From the cell containing the given text, extract its center point as [x, y] coordinate. 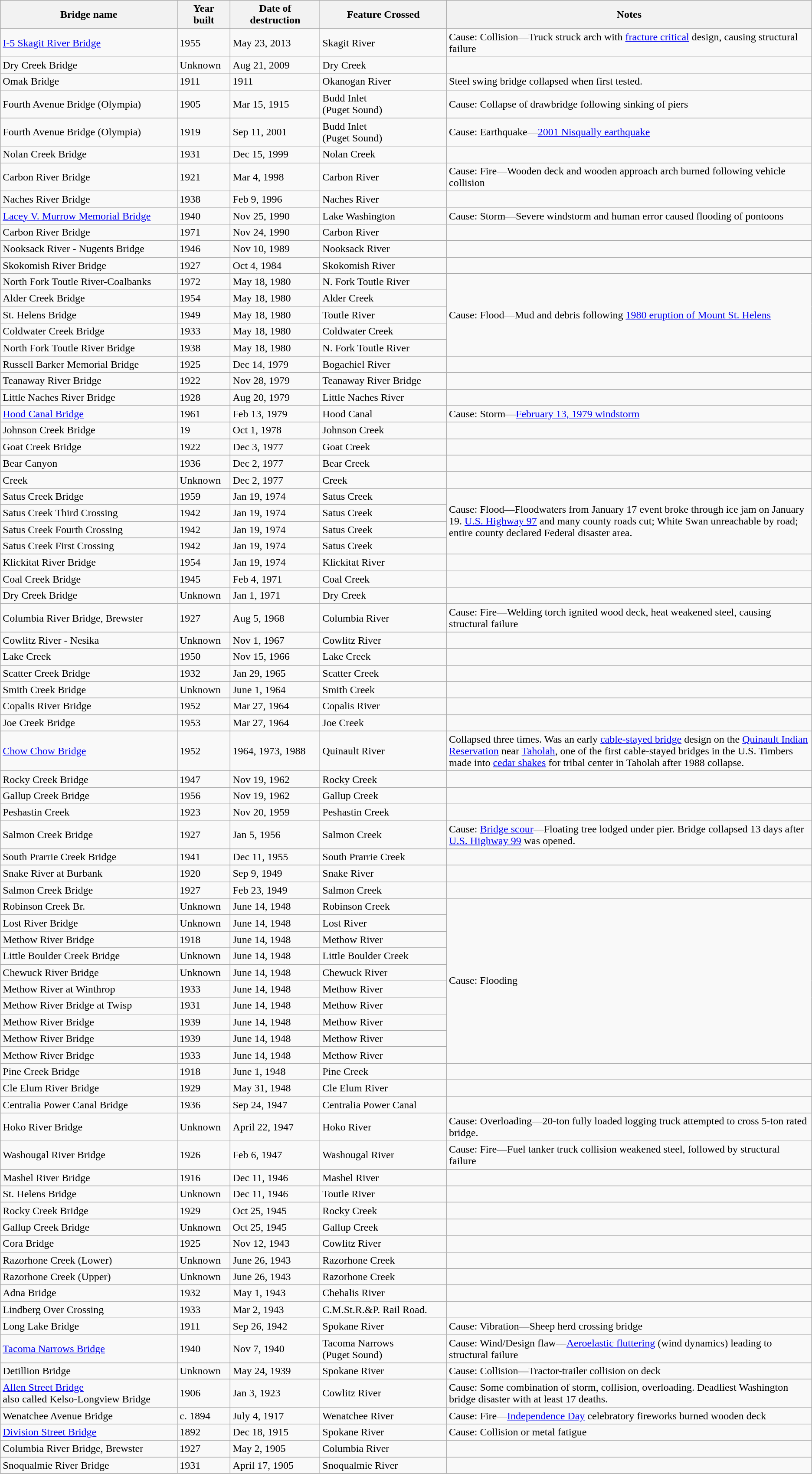
Satus Creek Fourth Crossing [89, 530]
Steel swing bridge collapsed when first tested. [629, 82]
Centralia Power Canal [383, 1105]
1928 [204, 397]
Jan 29, 1965 [275, 673]
Methow River at Winthrop [89, 989]
Cause: Fire—Wooden deck and wooden approach arch burned following vehicle collision [629, 177]
Dec 15, 1999 [275, 154]
Cle Elum River [383, 1088]
Mar 4, 1998 [275, 177]
1946 [204, 249]
Naches River Bridge [89, 199]
Little Naches River Bridge [89, 397]
May 23, 2013 [275, 43]
Chehalis River [383, 1293]
Nov 1, 1967 [275, 640]
Pine Creek [383, 1071]
June 1, 1964 [275, 690]
May 2, 1905 [275, 1449]
Nolan Creek [383, 154]
Smith Creek [383, 690]
Cause: Flood—Mud and debris following 1980 eruption of Mount St. Helens [629, 315]
Division Street Bridge [89, 1432]
Dec 11, 1955 [275, 857]
Naches River [383, 199]
c. 1894 [204, 1415]
Dec 18, 1915 [275, 1432]
Alder Creek Bridge [89, 298]
Scatter Creek Bridge [89, 673]
Bogachiel River [383, 364]
Cause: Collision or metal fatigue [629, 1432]
Washougal River [383, 1156]
Lake Washington [383, 216]
Robinson Creek Br. [89, 907]
1926 [204, 1156]
Nov 28, 1979 [275, 381]
1972 [204, 282]
Cause: Storm—February 13, 1979 windstorm [629, 414]
1923 [204, 812]
1956 [204, 796]
June 1, 1948 [275, 1071]
Goat Creek Bridge [89, 447]
North Fork Toutle River-Coalbanks [89, 282]
Coldwater Creek [383, 331]
Dec 14, 1979 [275, 364]
Cause: Fire—Fuel tanker truck collision weakened steel, followed by structural failure [629, 1156]
1950 [204, 657]
Satus Creek Third Crossing [89, 513]
1905 [204, 104]
Sep 11, 2001 [275, 132]
North Fork Toutle River Bridge [89, 348]
Quinault River [383, 751]
Alder Creek [383, 298]
Cause: Earthquake—2001 Nisqually earthquake [629, 132]
Cause: Storm—Severe windstorm and human error caused flooding of pontoons [629, 216]
1919 [204, 132]
1959 [204, 496]
Cause: Collapse of drawbridge following sinking of piers [629, 104]
Skokomish River Bridge [89, 265]
Allen Street Bridgealso called Kelso-Longview Bridge [89, 1393]
Skagit River [383, 43]
Dec 3, 1977 [275, 447]
Russell Barker Memorial Bridge [89, 364]
Nov 15, 1966 [275, 657]
Mashel River [383, 1178]
Detillion Bridge [89, 1371]
Sep 26, 1942 [275, 1326]
Satus Creek Bridge [89, 496]
April 22, 1947 [275, 1127]
Sep 24, 1947 [275, 1105]
Chow Chow Bridge [89, 751]
Mashel River Bridge [89, 1178]
1945 [204, 579]
Feb 23, 1949 [275, 890]
Razorhone Creek (Lower) [89, 1260]
Cle Elum River Bridge [89, 1088]
1920 [204, 874]
1921 [204, 177]
Bridge name [89, 15]
1953 [204, 723]
Coal Creek Bridge [89, 579]
Cause: Collision—Tractor-trailer collision on deck [629, 1371]
1906 [204, 1393]
April 17, 1905 [275, 1465]
Feb 4, 1971 [275, 579]
Cause: Flooding [629, 981]
Nov 20, 1959 [275, 812]
Scatter Creek [383, 673]
Copalis River [383, 706]
Robinson Creek [383, 907]
Snoqualmie River Bridge [89, 1465]
Jan 1, 1971 [275, 596]
Hoko River Bridge [89, 1127]
Chewuck River Bridge [89, 973]
Cora Bridge [89, 1244]
19 [204, 430]
Jan 5, 1956 [275, 835]
May 1, 1943 [275, 1293]
Cowlitz River - Nesika [89, 640]
Goat Creek [383, 447]
Nov 12, 1943 [275, 1244]
Okanogan River [383, 82]
Lacey V. Murrow Memorial Bridge [89, 216]
Feb 13, 1979 [275, 414]
Nooksack River [383, 249]
Pine Creek Bridge [89, 1071]
Long Lake Bridge [89, 1326]
Klickitat River Bridge [89, 563]
Sep 9, 1949 [275, 874]
Mar 15, 1915 [275, 104]
Smith Creek Bridge [89, 690]
Copalis River Bridge [89, 706]
Methow River Bridge at Twisp [89, 1006]
Lost River [383, 923]
Feb 9, 1996 [275, 199]
Razorhone Creek (Upper) [89, 1277]
1964, 1973, 1988 [275, 751]
Yearbuilt [204, 15]
Little Naches River [383, 397]
Cause: Fire—Welding torch ignited wood deck, heat weakened steel, causing structural failure [629, 618]
July 4, 1917 [275, 1415]
Klickitat River [383, 563]
Hood Canal [383, 414]
Nov 7, 1940 [275, 1348]
Joe Creek Bridge [89, 723]
South Prarrie Creek [383, 857]
Wenatchee Avenue Bridge [89, 1415]
Adna Bridge [89, 1293]
Snoqualmie River [383, 1465]
1941 [204, 857]
May 24, 1939 [275, 1371]
Omak Bridge [89, 82]
Lost River Bridge [89, 923]
Aug 20, 1979 [275, 397]
1892 [204, 1432]
Nov 24, 1990 [275, 232]
Cause: Vibration—Sheep herd crossing bridge [629, 1326]
Mar 2, 1943 [275, 1310]
Oct 1, 1978 [275, 430]
Cause: Collision—Truck struck arch with fracture critical design, causing structural failure [629, 43]
1916 [204, 1178]
Coldwater Creek Bridge [89, 331]
1971 [204, 232]
Nooksack River - Nugents Bridge [89, 249]
South Prarrie Creek Bridge [89, 857]
Hood Canal Bridge [89, 414]
Nov 10, 1989 [275, 249]
Bear Creek [383, 463]
Bear Canyon [89, 463]
1949 [204, 315]
Cause: Some combination of storm, collision, overloading. Deadliest Washington bridge disaster with at least 17 deaths. [629, 1393]
Snake River at Burbank [89, 874]
Joe Creek [383, 723]
Skokomish River [383, 265]
Cause: Wind/Design flaw—Aeroelastic fluttering (wind dynamics) leading to structural failure [629, 1348]
Tacoma Narrows(Puget Sound) [383, 1348]
I-5 Skagit River Bridge [89, 43]
May 31, 1948 [275, 1088]
Jan 3, 1923 [275, 1393]
Cause: Fire—Independence Day celebratory fireworks burned wooden deck [629, 1415]
Date ofdestruction [275, 15]
Tacoma Narrows Bridge [89, 1348]
C.M.St.R.&P. Rail Road. [383, 1310]
Aug 5, 1968 [275, 618]
Coal Creek [383, 579]
Satus Creek First Crossing [89, 546]
Washougal River Bridge [89, 1156]
1947 [204, 779]
1961 [204, 414]
Wenatchee River [383, 1415]
Little Boulder Creek Bridge [89, 956]
Chewuck River [383, 973]
1955 [204, 43]
Snake River [383, 874]
Nolan Creek Bridge [89, 154]
Feature Crossed [383, 15]
Cause: Overloading—20-ton fully loaded logging truck attempted to cross 5-ton rated bridge. [629, 1127]
Johnson Creek Bridge [89, 430]
Cause: Bridge scour—Floating tree lodged under pier. Bridge collapsed 13 days after U.S. Highway 99 was opened. [629, 835]
Hoko River [383, 1127]
Centralia Power Canal Bridge [89, 1105]
Oct 4, 1984 [275, 265]
Little Boulder Creek [383, 956]
Feb 6, 1947 [275, 1156]
Lindberg Over Crossing [89, 1310]
Aug 21, 2009 [275, 65]
Notes [629, 15]
Johnson Creek [383, 430]
Nov 25, 1990 [275, 216]
